Provide the (x, y) coordinate of the cell's center where the given text is located.  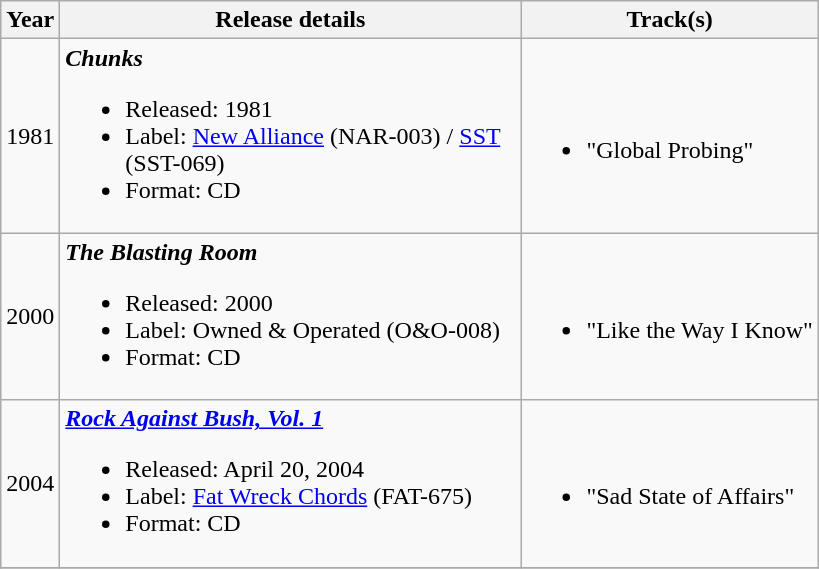
1981 (30, 136)
2004 (30, 484)
ChunksReleased: 1981Label: New Alliance (NAR-003) / SST (SST-069)Format: CD (290, 136)
Year (30, 20)
Track(s) (670, 20)
"Like the Way I Know" (670, 316)
2000 (30, 316)
"Sad State of Affairs" (670, 484)
"Global Probing" (670, 136)
The Blasting RoomReleased: 2000Label: Owned & Operated (O&O-008)Format: CD (290, 316)
Rock Against Bush, Vol. 1Released: April 20, 2004Label: Fat Wreck Chords (FAT-675)Format: CD (290, 484)
Release details (290, 20)
